Determine the [X, Y] coordinate at the center of the cell enclosing the given text.  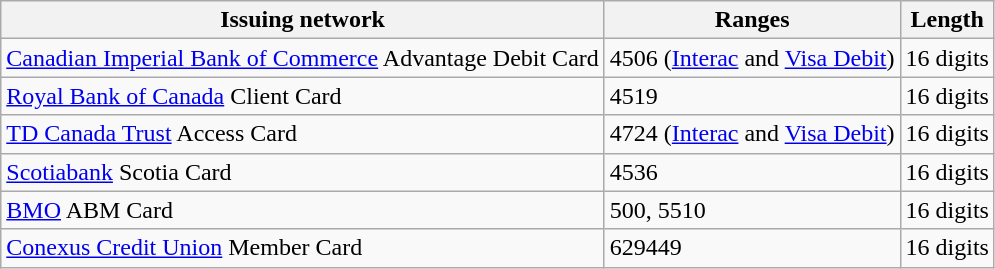
4519 [752, 96]
Length [947, 20]
BMO ABM Card [303, 210]
Ranges [752, 20]
4724 (Interac and Visa Debit) [752, 134]
4536 [752, 172]
Royal Bank of Canada Client Card [303, 96]
Conexus Credit Union Member Card [303, 248]
Scotiabank Scotia Card [303, 172]
TD Canada Trust Access Card [303, 134]
Canadian Imperial Bank of Commerce Advantage Debit Card [303, 58]
Issuing network [303, 20]
4506 (Interac and Visa Debit) [752, 58]
629449 [752, 248]
500, 5510 [752, 210]
